Identify which cell holds the provided text, then report its (X, Y) central coordinate. 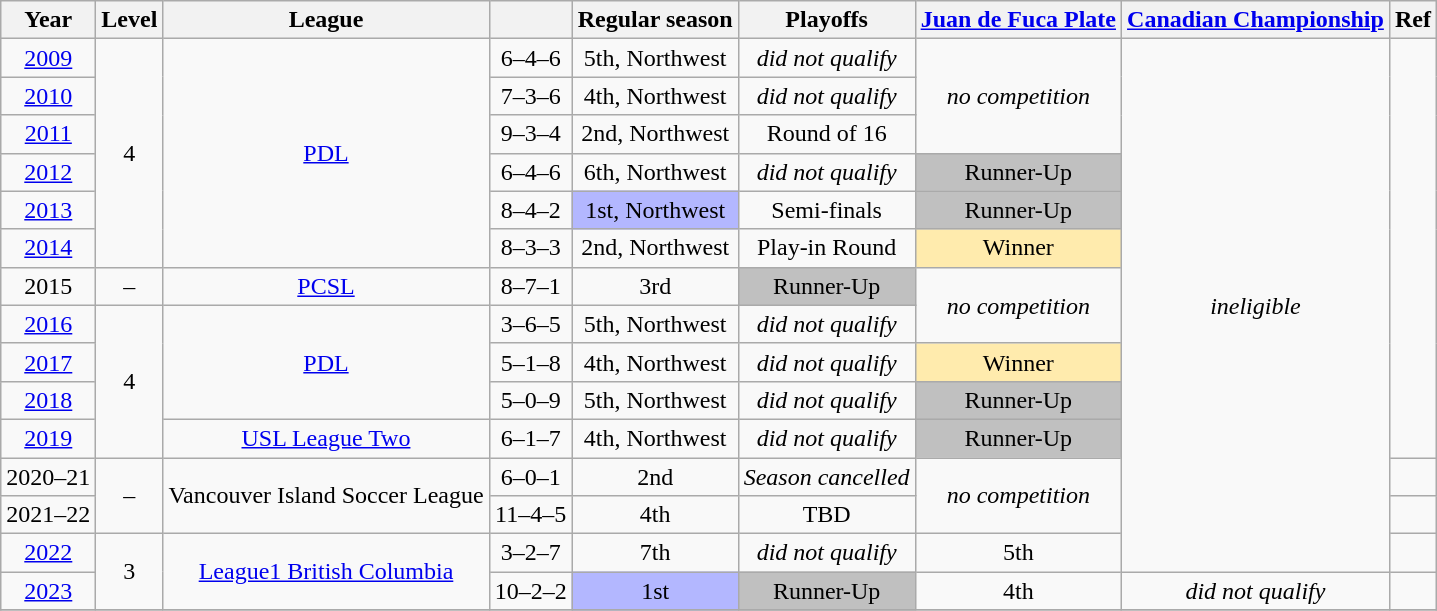
League (326, 20)
Round of 16 (826, 134)
TBD (826, 515)
6–0–1 (530, 477)
2016 (48, 324)
7th (655, 553)
Season cancelled (826, 477)
1st (655, 591)
2022 (48, 553)
2010 (48, 96)
2019 (48, 438)
9–3–4 (530, 134)
Semi-finals (826, 210)
2017 (48, 362)
11–4–5 (530, 515)
2014 (48, 248)
2nd (655, 477)
5th (1018, 553)
PCSL (326, 286)
League1 British Columbia (326, 572)
3 (130, 572)
2009 (48, 58)
1st, Northwest (655, 210)
3–2–7 (530, 553)
8–3–3 (530, 248)
USL League Two (326, 438)
Play-in Round (826, 248)
ineligible (1256, 306)
3–6–5 (530, 324)
10–2–2 (530, 591)
6–1–7 (530, 438)
2012 (48, 172)
2013 (48, 210)
8–7–1 (530, 286)
2011 (48, 134)
2018 (48, 400)
2015 (48, 286)
5–1–8 (530, 362)
Level (130, 20)
6th, Northwest (655, 172)
3rd (655, 286)
Juan de Fuca Plate (1018, 20)
Ref (1412, 20)
Playoffs (826, 20)
2023 (48, 591)
2020–21 (48, 477)
Regular season (655, 20)
2021–22 (48, 515)
Vancouver Island Soccer League (326, 496)
Canadian Championship (1256, 20)
8–4–2 (530, 210)
Year (48, 20)
7–3–6 (530, 96)
5–0–9 (530, 400)
